Output the [X, Y] coordinate of the center of the cell containing the given text.  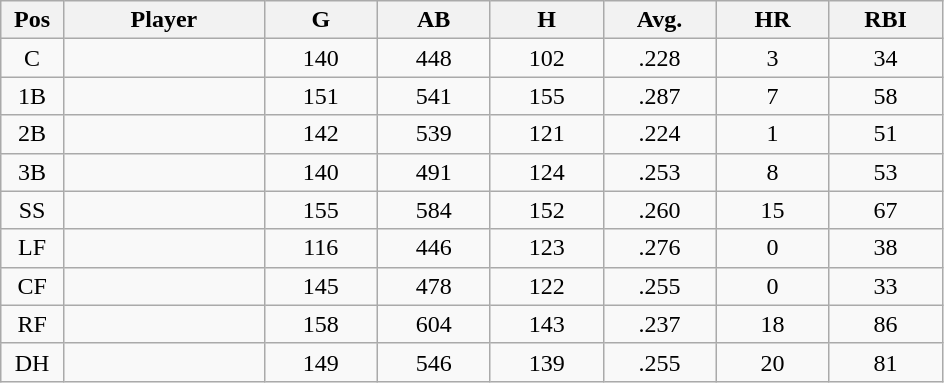
145 [320, 286]
HR [772, 20]
DH [32, 362]
446 [434, 248]
142 [320, 134]
38 [886, 248]
RF [32, 324]
448 [434, 58]
.260 [660, 210]
3B [32, 172]
H [546, 20]
158 [320, 324]
478 [434, 286]
SS [32, 210]
34 [886, 58]
604 [434, 324]
.253 [660, 172]
.237 [660, 324]
8 [772, 172]
539 [434, 134]
53 [886, 172]
.276 [660, 248]
584 [434, 210]
123 [546, 248]
124 [546, 172]
143 [546, 324]
RBI [886, 20]
51 [886, 134]
AB [434, 20]
541 [434, 96]
151 [320, 96]
2B [32, 134]
139 [546, 362]
Avg. [660, 20]
CF [32, 286]
121 [546, 134]
7 [772, 96]
LF [32, 248]
C [32, 58]
Pos [32, 20]
546 [434, 362]
491 [434, 172]
Player [164, 20]
1 [772, 134]
149 [320, 362]
122 [546, 286]
67 [886, 210]
58 [886, 96]
152 [546, 210]
1B [32, 96]
86 [886, 324]
3 [772, 58]
33 [886, 286]
102 [546, 58]
.224 [660, 134]
20 [772, 362]
15 [772, 210]
.287 [660, 96]
116 [320, 248]
81 [886, 362]
.228 [660, 58]
G [320, 20]
18 [772, 324]
